From the cell containing the given text, extract its center point as (X, Y) coordinate. 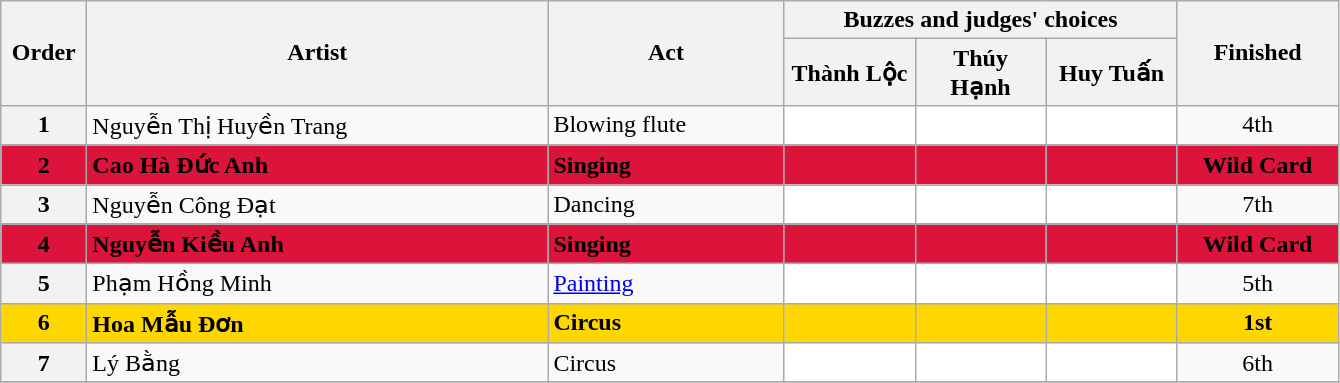
Huy Tuấn (1112, 72)
Phạm Hồng Minh (318, 284)
2 (44, 165)
Order (44, 54)
Dancing (666, 204)
5 (44, 284)
3 (44, 204)
Cao Hà Đức Anh (318, 165)
7 (44, 363)
6 (44, 323)
Painting (666, 284)
Nguyễn Thị Huyền Trang (318, 125)
1st (1258, 323)
4th (1258, 125)
Thúy Hạnh (980, 72)
Artist (318, 54)
Nguyễn Kiều Anh (318, 244)
Thành Lộc (850, 72)
1 (44, 125)
Finished (1258, 54)
Blowing flute (666, 125)
Act (666, 54)
Lý Bằng (318, 363)
Hoa Mẫu Đơn (318, 323)
5th (1258, 284)
4 (44, 244)
Buzzes and judges' choices (980, 20)
Nguyễn Công Đạt (318, 204)
6th (1258, 363)
7th (1258, 204)
